Determine the (X, Y) coordinate at the center of the cell enclosing the given text.  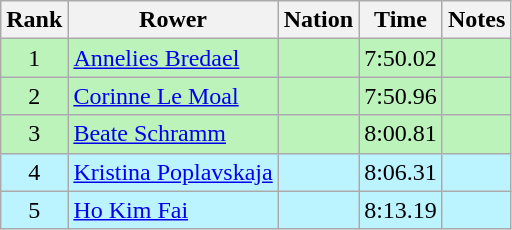
Notes (476, 20)
5 (34, 210)
4 (34, 172)
7:50.02 (401, 58)
8:13.19 (401, 210)
Kristina Poplavskaja (173, 172)
Nation (318, 20)
Annelies Bredael (173, 58)
Rower (173, 20)
1 (34, 58)
2 (34, 96)
Corinne Le Moal (173, 96)
7:50.96 (401, 96)
Beate Schramm (173, 134)
Time (401, 20)
Ho Kim Fai (173, 210)
Rank (34, 20)
3 (34, 134)
8:06.31 (401, 172)
8:00.81 (401, 134)
